Return the (X, Y) coordinate for the center point of the cell that contains the specified text.  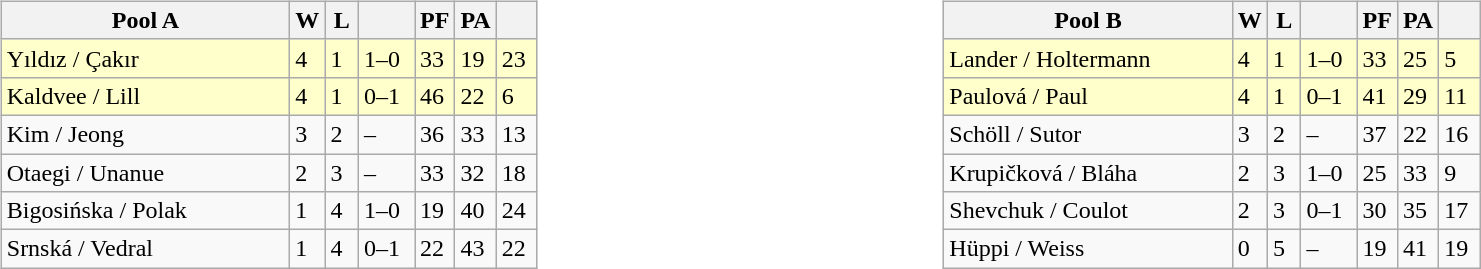
9 (1460, 173)
Kim / Jeong (146, 134)
24 (516, 211)
37 (1377, 134)
6 (516, 96)
Shevchuk / Coulot (1088, 211)
Pool B (1088, 20)
Hüppi / Weiss (1088, 249)
13 (516, 134)
43 (476, 249)
29 (1418, 96)
46 (434, 96)
Paulová / Paul (1088, 96)
23 (516, 58)
40 (476, 211)
36 (434, 134)
30 (1377, 211)
Srnská / Vedral (146, 249)
0 (1250, 249)
Yıldız / Çakır (146, 58)
35 (1418, 211)
Lander / Holtermann (1088, 58)
Schöll / Sutor (1088, 134)
17 (1460, 211)
Otaegi / Unanue (146, 173)
Bigosińska / Polak (146, 211)
Pool A (146, 20)
Kaldvee / Lill (146, 96)
18 (516, 173)
Krupičková / Bláha (1088, 173)
11 (1460, 96)
16 (1460, 134)
32 (476, 173)
